Determine the (x, y) coordinate at the center of the cell enclosing the given text.  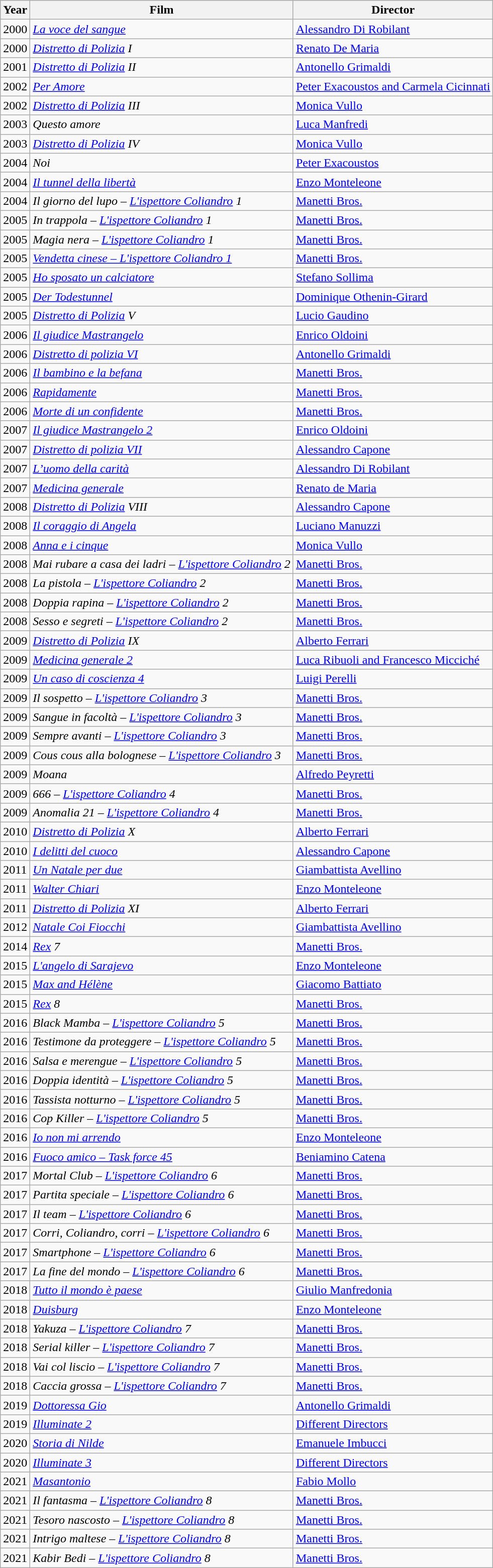
Dottoressa Gio (162, 1405)
Partita speciale – L'ispettore Coliandro 6 (162, 1195)
Smartphone – L'ispettore Coliandro 6 (162, 1252)
Fuoco amico – Task force 45 (162, 1156)
Ho sposato un calciatore (162, 278)
Illuminate 3 (162, 1463)
Anna e i cinque (162, 545)
Il giudice Mastrangelo 2 (162, 430)
Il team – L'ispettore Coliandro 6 (162, 1214)
L'angelo di Sarajevo (162, 966)
Sangue in facoltà – L'ispettore Coliandro 3 (162, 717)
Distretto di Polizia III (162, 105)
Medicina generale 2 (162, 660)
Illuminate 2 (162, 1424)
666 – L'ispettore Coliandro 4 (162, 793)
Vendetta cinese – L'ispettore Coliandro 1 (162, 259)
Distretto di Polizia II (162, 67)
I delitti del cuoco (162, 851)
Tutto il mondo è paese (162, 1290)
Moana (162, 774)
L’uomo della carità (162, 468)
Storia di Nilde (162, 1443)
Peter Exacoustos and Carmela Cicinnati (393, 86)
2012 (15, 927)
Doppia identità – L'ispettore Coliandro 5 (162, 1080)
Doppia rapina – L'ispettore Coliandro 2 (162, 602)
Un caso di coscienza 4 (162, 679)
Distretto di polizia VII (162, 449)
Distretto di Polizia XI (162, 908)
Luciano Manuzzi (393, 526)
La fine del mondo – L'ispettore Coliandro 6 (162, 1271)
Il sospetto – L'ispettore Coliandro 3 (162, 698)
Corri, Coliandro, corri – L'ispettore Coliandro 6 (162, 1233)
Morte di un confidente (162, 411)
Cous cous alla bolognese – L'ispettore Coliandro 3 (162, 755)
Fabio Mollo (393, 1482)
Distretto di polizia VI (162, 354)
Kabir Bedi – L'ispettore Coliandro 8 (162, 1558)
Distretto di Polizia VIII (162, 507)
Giulio Manfredonia (393, 1290)
Luca Ribuoli and Francesco Micciché (393, 660)
Vai col liscio – L'ispettore Coliandro 7 (162, 1367)
Noi (162, 163)
La voce del sangue (162, 29)
Peter Exacoustos (393, 163)
Yakuza – L'ispettore Coliandro 7 (162, 1329)
Year (15, 10)
Magia nera – L'ispettore Coliandro 1 (162, 239)
Il tunnel della libertà (162, 182)
Beniamino Catena (393, 1156)
Questo amore (162, 125)
Sempre avanti – L'ispettore Coliandro 3 (162, 736)
Tesoro nascosto – L'ispettore Coliandro 8 (162, 1520)
Sesso e segreti – L'ispettore Coliandro 2 (162, 622)
Il coraggio di Angela (162, 526)
Il bambino e la befana (162, 373)
Walter Chiari (162, 889)
Distretto di Polizia I (162, 48)
2014 (15, 946)
Testimone da proteggere – L'ispettore Coliandro 5 (162, 1042)
Rex 7 (162, 946)
Giacomo Battiato (393, 985)
Anomalia 21 – L'ispettore Coliandro 4 (162, 812)
Black Mamba – L'ispettore Coliandro 5 (162, 1023)
Stefano Sollima (393, 278)
Mortal Club – L'ispettore Coliandro 6 (162, 1176)
Director (393, 10)
Emanuele Imbucci (393, 1443)
Max and Hélène (162, 985)
Io non mi arrendo (162, 1137)
Il fantasma – L'ispettore Coliandro 8 (162, 1501)
Salsa e merengue – L'ispettore Coliandro 5 (162, 1061)
Luca Manfredi (393, 125)
Il giorno del lupo – L'ispettore Coliandro 1 (162, 201)
Distretto di Polizia IV (162, 144)
Tassista notturno – L'ispettore Coliandro 5 (162, 1099)
Film (162, 10)
Duisburg (162, 1309)
Alfredo Peyretti (393, 774)
Medicina generale (162, 488)
Masantonio (162, 1482)
Natale Coi Fiocchi (162, 927)
Per Amore (162, 86)
Distretto di Polizia V (162, 316)
Mai rubare a casa dei ladri – L'ispettore Coliandro 2 (162, 564)
In trappola – L'ispettore Coliandro 1 (162, 220)
Intrigo maltese – L'ispettore Coliandro 8 (162, 1539)
Dominique Othenin-Girard (393, 297)
Renato De Maria (393, 48)
Un Natale per due (162, 870)
La pistola – L'ispettore Coliandro 2 (162, 583)
2001 (15, 67)
Der Todestunnel (162, 297)
Caccia grossa – L'ispettore Coliandro 7 (162, 1386)
Rapidamente (162, 392)
Il giudice Mastrangelo (162, 335)
Cop Killer – L'ispettore Coliandro 5 (162, 1118)
Serial killer – L'ispettore Coliandro 7 (162, 1348)
Rex 8 (162, 1004)
Distretto di Polizia X (162, 831)
Lucio Gaudino (393, 316)
Luigi Perelli (393, 679)
Distretto di Polizia IX (162, 641)
Renato de Maria (393, 488)
